Find where the given text appears and provide that cell's center as [x, y] coordinate. 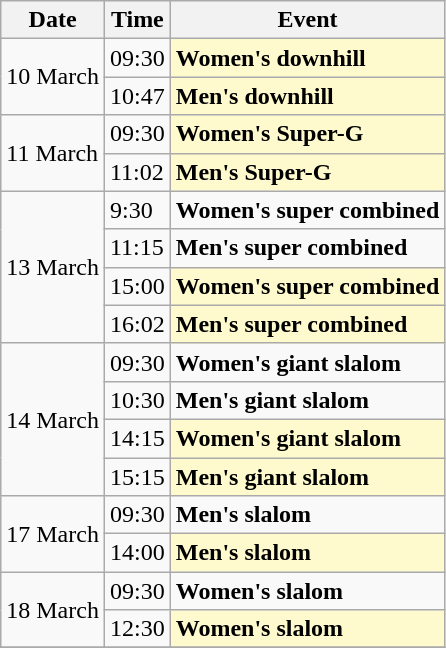
9:30 [137, 210]
15:15 [137, 477]
Event [308, 20]
11 March [53, 153]
Time [137, 20]
13 March [53, 267]
11:02 [137, 172]
10:30 [137, 400]
18 March [53, 610]
Women's downhill [308, 58]
17 March [53, 534]
Men's Super-G [308, 172]
11:15 [137, 248]
10 March [53, 77]
15:00 [137, 286]
16:02 [137, 324]
10:47 [137, 96]
12:30 [137, 629]
14:00 [137, 553]
Women's Super-G [308, 134]
14 March [53, 419]
Date [53, 20]
14:15 [137, 438]
Men's downhill [308, 96]
